Return [X, Y] of the center of cell containing provided text 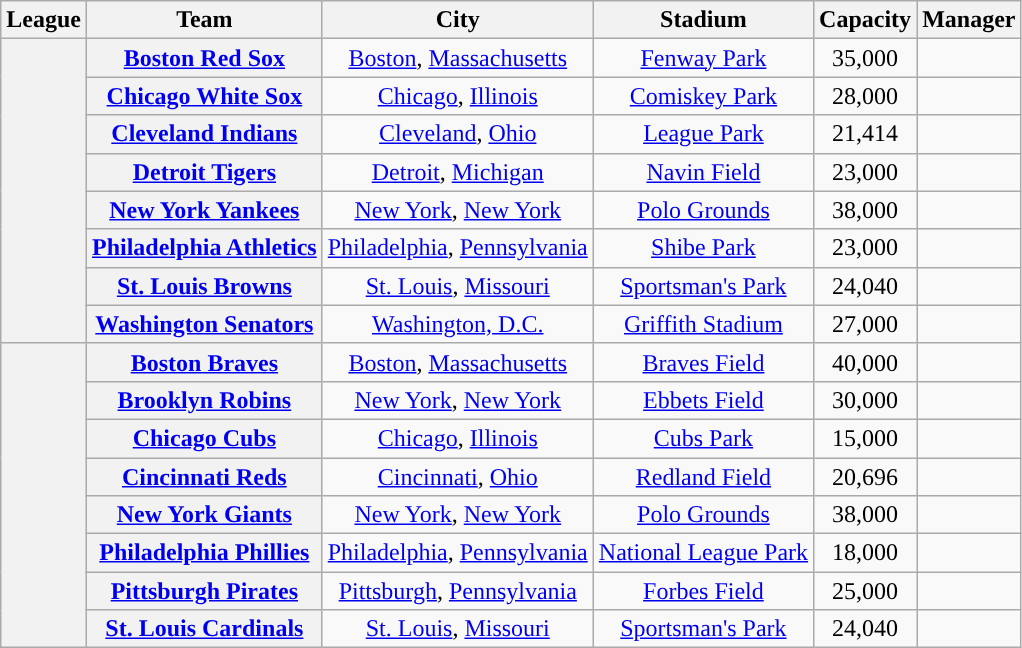
Braves Field [703, 362]
Cubs Park [703, 438]
18,000 [866, 553]
35,000 [866, 58]
28,000 [866, 96]
Detroit Tigers [204, 172]
Stadium [703, 20]
Cleveland, Ohio [458, 134]
Forbes Field [703, 591]
Washington Senators [204, 324]
25,000 [866, 591]
21,414 [866, 134]
League Park [703, 134]
Philadelphia Athletics [204, 248]
New York Giants [204, 515]
Boston Braves [204, 362]
St. Louis Browns [204, 286]
Ebbets Field [703, 400]
20,696 [866, 477]
Cincinnati, Ohio [458, 477]
Chicago Cubs [204, 438]
City [458, 20]
Pittsburgh, Pennsylvania [458, 591]
Philadelphia Phillies [204, 553]
40,000 [866, 362]
Detroit, Michigan [458, 172]
League [44, 20]
Brooklyn Robins [204, 400]
St. Louis Cardinals [204, 629]
Griffith Stadium [703, 324]
Washington, D.C. [458, 324]
Pittsburgh Pirates [204, 591]
National League Park [703, 553]
Chicago White Sox [204, 96]
Manager [969, 20]
Boston Red Sox [204, 58]
Navin Field [703, 172]
Cleveland Indians [204, 134]
Shibe Park [703, 248]
Team [204, 20]
Comiskey Park [703, 96]
30,000 [866, 400]
15,000 [866, 438]
Cincinnati Reds [204, 477]
Fenway Park [703, 58]
27,000 [866, 324]
Redland Field [703, 477]
Capacity [866, 20]
New York Yankees [204, 210]
